Scan for the cell matching the given text and deliver its (x, y) coordinate at center. 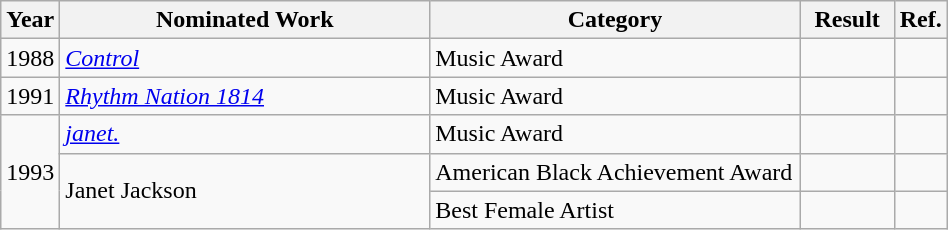
Year (30, 20)
Category (615, 20)
1991 (30, 96)
1993 (30, 172)
American Black Achievement Award (615, 172)
Nominated Work (245, 20)
Control (245, 58)
janet. (245, 134)
1988 (30, 58)
Rhythm Nation 1814 (245, 96)
Best Female Artist (615, 210)
Ref. (920, 20)
Janet Jackson (245, 191)
Result (847, 20)
